Search for the cell housing the specified text and yield its (x, y) center coordinate. 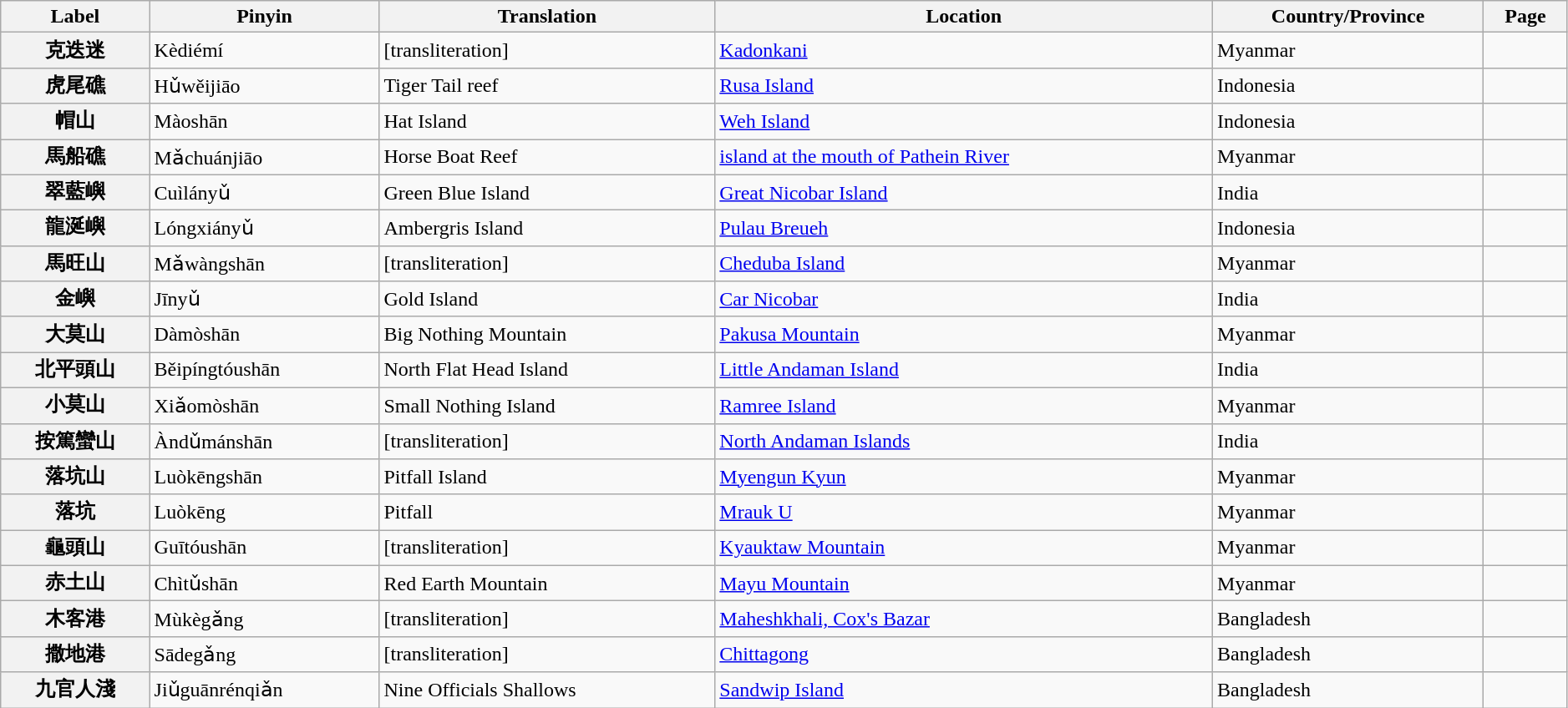
Translation (547, 17)
North Flat Head Island (547, 371)
金嶼 (75, 299)
Weh Island (964, 122)
Country/Province (1348, 17)
龍涎嶼 (75, 229)
Sādegǎng (264, 655)
Little Andaman Island (964, 371)
Chittagong (964, 655)
Luòkēngshān (264, 478)
Cuìlányǔ (264, 192)
Label (75, 17)
落坑山 (75, 478)
帽山 (75, 122)
翠藍嶼 (75, 192)
北平頭山 (75, 371)
Location (964, 17)
Màoshān (264, 122)
克迭迷 (75, 50)
Hǔwěijiāo (264, 85)
Ambergris Island (547, 229)
Great Nicobar Island (964, 192)
馬旺山 (75, 264)
龜頭山 (75, 548)
Green Blue Island (547, 192)
Kèdiémí (264, 50)
Mǎchuánjiāo (264, 157)
虎尾礁 (75, 85)
Maheshkhali, Cox's Bazar (964, 619)
Car Nicobar (964, 299)
Kadonkani (964, 50)
Pitfall Island (547, 478)
Gold Island (547, 299)
Mrauk U (964, 513)
Page (1525, 17)
Pinyin (264, 17)
小莫山 (75, 406)
Tiger Tail reef (547, 85)
island at the mouth of Pathein River (964, 157)
Sandwip Island (964, 690)
撒地港 (75, 655)
Cheduba Island (964, 264)
Big Nothing Mountain (547, 334)
Dàmòshān (264, 334)
Horse Boat Reef (547, 157)
按篤蠻山 (75, 441)
Àndǔmánshān (264, 441)
Rusa Island (964, 85)
九官人淺 (75, 690)
Běipíngtóushān (264, 371)
Pakusa Mountain (964, 334)
Nine Officials Shallows (547, 690)
落坑 (75, 513)
Small Nothing Island (547, 406)
Jīnyǔ (264, 299)
Hat Island (547, 122)
Kyauktaw Mountain (964, 548)
大莫山 (75, 334)
Pitfall (547, 513)
Mayu Mountain (964, 583)
馬船礁 (75, 157)
赤土山 (75, 583)
Jiǔguānrénqiǎn (264, 690)
Ramree Island (964, 406)
木客港 (75, 619)
Guītóushān (264, 548)
Pulau Breueh (964, 229)
Luòkēng (264, 513)
Mǎwàngshān (264, 264)
Xiǎomòshān (264, 406)
Chìtǔshān (264, 583)
Mùkègǎng (264, 619)
Red Earth Mountain (547, 583)
North Andaman Islands (964, 441)
Lóngxiányǔ (264, 229)
Myengun Kyun (964, 478)
